Extract the (X, Y) coordinate from the center of the cell holding the provided text.  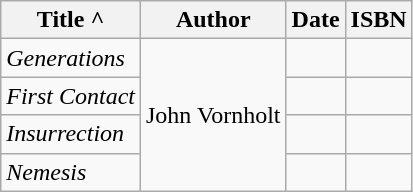
First Contact (71, 96)
John Vornholt (213, 115)
Insurrection (71, 134)
Nemesis (71, 172)
Author (213, 20)
ISBN (378, 20)
Generations (71, 58)
Title ^ (71, 20)
Date (316, 20)
